Output the [X, Y] coordinate of the center of the cell containing the given text.  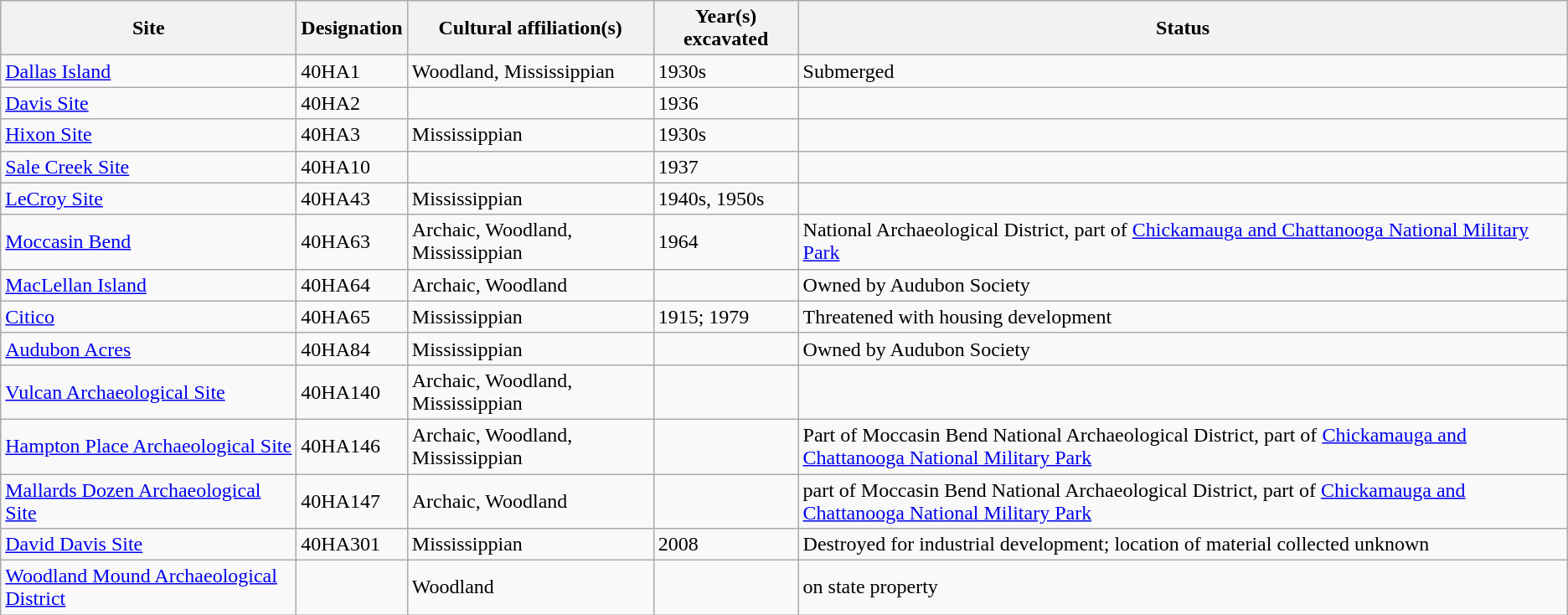
Year(s) excavated [725, 28]
Vulcan Archaeological Site [149, 392]
Davis Site [149, 103]
40HA2 [352, 103]
David Davis Site [149, 545]
part of Moccasin Bend National Archaeological District, part of Chickamauga and Chattanooga National Military Park [1183, 501]
40HA147 [352, 501]
Part of Moccasin Bend National Archaeological District, part of Chickamauga and Chattanooga National Military Park [1183, 446]
National Archaeological District, part of Chickamauga and Chattanooga National Military Park [1183, 241]
Status [1183, 28]
1936 [725, 103]
Threatened with housing development [1183, 317]
40HA65 [352, 317]
Mallards Dozen Archaeological Site [149, 501]
Dallas Island [149, 71]
Site [149, 28]
40HA64 [352, 285]
on state property [1183, 588]
Moccasin Bend [149, 241]
1964 [725, 241]
40HA140 [352, 392]
Citico [149, 317]
Hixon Site [149, 135]
2008 [725, 545]
1915; 1979 [725, 317]
1940s, 1950s [725, 199]
40HA43 [352, 199]
40HA84 [352, 349]
40HA146 [352, 446]
LeCroy Site [149, 199]
MacLellan Island [149, 285]
Woodland Mound Archaeological District [149, 588]
Submerged [1183, 71]
Woodland [530, 588]
Sale Creek Site [149, 167]
40HA63 [352, 241]
Woodland, Mississippian [530, 71]
Hampton Place Archaeological Site [149, 446]
40HA301 [352, 545]
Cultural affiliation(s) [530, 28]
40HA3 [352, 135]
Destroyed for industrial development; location of material collected unknown [1183, 545]
1937 [725, 167]
Designation [352, 28]
Audubon Acres [149, 349]
40HA1 [352, 71]
40HA10 [352, 167]
